Return (x, y) of the center of cell containing provided text 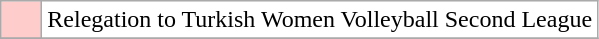
Relegation to Turkish Women Volleyball Second League (320, 20)
